For the text-containing cell, return its midpoint in (X, Y) coordinate format. 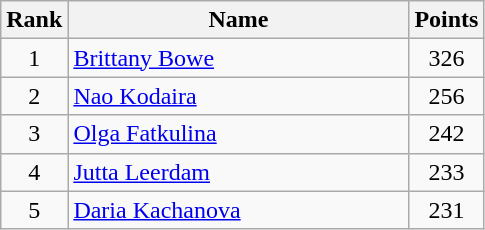
3 (34, 134)
4 (34, 172)
1 (34, 58)
5 (34, 210)
Rank (34, 20)
Nao Kodaira (238, 96)
Olga Fatkulina (238, 134)
231 (446, 210)
256 (446, 96)
Daria Kachanova (238, 210)
Brittany Bowe (238, 58)
326 (446, 58)
Jutta Leerdam (238, 172)
Points (446, 20)
233 (446, 172)
2 (34, 96)
Name (238, 20)
242 (446, 134)
